Provide the [X, Y] coordinate of the cell's center where the given text is located.  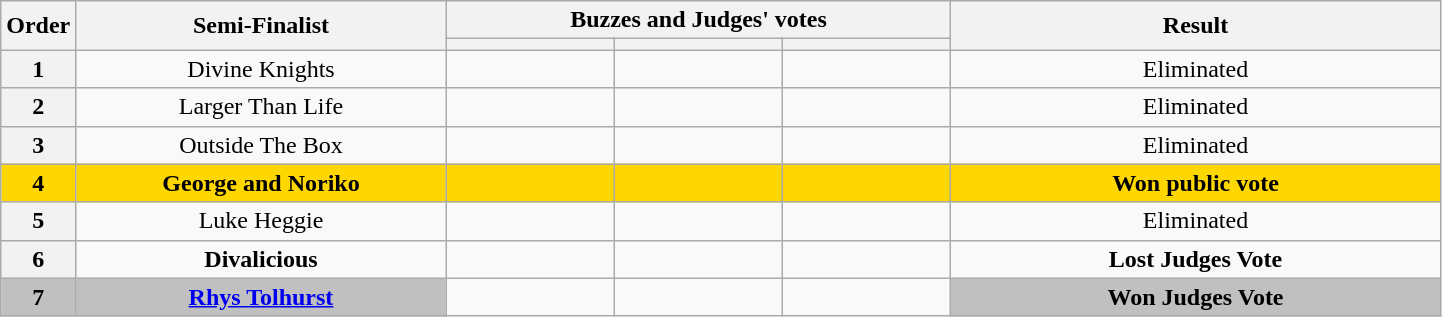
Outside The Box [261, 145]
Lost Judges Vote [1196, 259]
Semi-Finalist [261, 26]
Divalicious [261, 259]
Won public vote [1196, 183]
1 [38, 69]
Larger Than Life [261, 107]
3 [38, 145]
George and Noriko [261, 183]
5 [38, 221]
Result [1196, 26]
2 [38, 107]
Won Judges Vote [1196, 297]
Order [38, 26]
Buzzes and Judges' votes [698, 20]
Rhys Tolhurst [261, 297]
Luke Heggie [261, 221]
6 [38, 259]
4 [38, 183]
Divine Knights [261, 69]
7 [38, 297]
